Scan for the cell matching the given text and deliver its (x, y) coordinate at center. 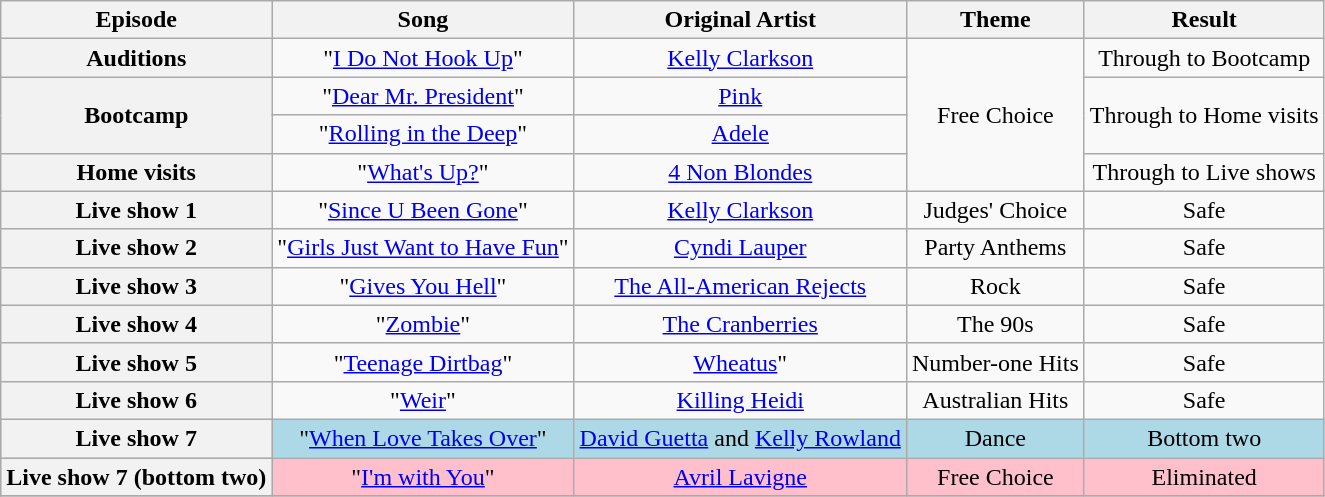
Australian Hits (995, 400)
Adele (740, 134)
Wheatus" (740, 362)
Eliminated (1204, 477)
"Girls Just Want to Have Fun" (423, 248)
Auditions (136, 58)
Through to Home visits (1204, 115)
Pink (740, 96)
Avril Lavigne (740, 477)
"What's Up?" (423, 172)
"Gives You Hell" (423, 286)
"Rolling in the Deep" (423, 134)
"Zombie" (423, 324)
Theme (995, 20)
Judges' Choice (995, 210)
Live show 3 (136, 286)
Live show 1 (136, 210)
Home visits (136, 172)
Dance (995, 438)
"I Do Not Hook Up" (423, 58)
Through to Live shows (1204, 172)
"When Love Takes Over" (423, 438)
David Guetta and Kelly Rowland (740, 438)
Rock (995, 286)
Song (423, 20)
"Since U Been Gone" (423, 210)
"Weir" (423, 400)
Bootcamp (136, 115)
Live show 4 (136, 324)
Killing Heidi (740, 400)
Live show 2 (136, 248)
Through to Bootcamp (1204, 58)
Cyndi Lauper (740, 248)
The 90s (995, 324)
Live show 6 (136, 400)
Party Anthems (995, 248)
4 Non Blondes (740, 172)
The All-American Rejects (740, 286)
Result (1204, 20)
Live show 7 (bottom two) (136, 477)
Bottom two (1204, 438)
"I'm with You" (423, 477)
Episode (136, 20)
Live show 5 (136, 362)
Number-one Hits (995, 362)
Original Artist (740, 20)
The Cranberries (740, 324)
"Dear Mr. President" (423, 96)
Live show 7 (136, 438)
"Teenage Dirtbag" (423, 362)
